Search for the cell housing the specified text and yield its [X, Y] center coordinate. 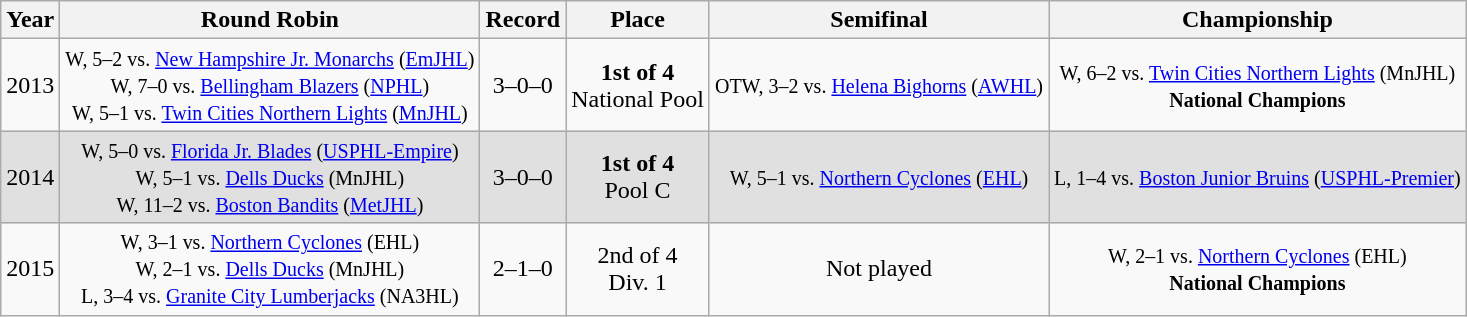
Championship [1258, 20]
Record [523, 20]
Year [30, 20]
2–1–0 [523, 269]
W, 5–0 vs. Florida Jr. Blades (USPHL-Empire)W, 5–1 vs. Dells Ducks (MnJHL)W, 11–2 vs. Boston Bandits (MetJHL) [270, 177]
W, 2–1 vs. Northern Cyclones (EHL)National Champions [1258, 269]
Place [638, 20]
2015 [30, 269]
W, 6–2 vs. Twin Cities Northern Lights (MnJHL)National Champions [1258, 85]
Not played [878, 269]
W, 5–2 vs. New Hampshire Jr. Monarchs (EmJHL)W, 7–0 vs. Bellingham Blazers (NPHL)W, 5–1 vs. Twin Cities Northern Lights (MnJHL) [270, 85]
2014 [30, 177]
2013 [30, 85]
W, 3–1 vs. Northern Cyclones (EHL)W, 2–1 vs. Dells Ducks (MnJHL)L, 3–4 vs. Granite City Lumberjacks (NA3HL) [270, 269]
L, 1–4 vs. Boston Junior Bruins (USPHL-Premier) [1258, 177]
OTW, 3–2 vs. Helena Bighorns (AWHL) [878, 85]
2nd of 4Div. 1 [638, 269]
W, 5–1 vs. Northern Cyclones (EHL) [878, 177]
Round Robin [270, 20]
Semifinal [878, 20]
1st of 4Pool C [638, 177]
1st of 4National Pool [638, 85]
